Extract the [x, y] coordinate from the center of the cell holding the provided text.  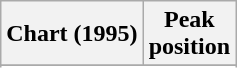
Chart (1995) [72, 34]
Peakposition [189, 34]
